Extract the [X, Y] coordinate from the center of the cell holding the provided text.  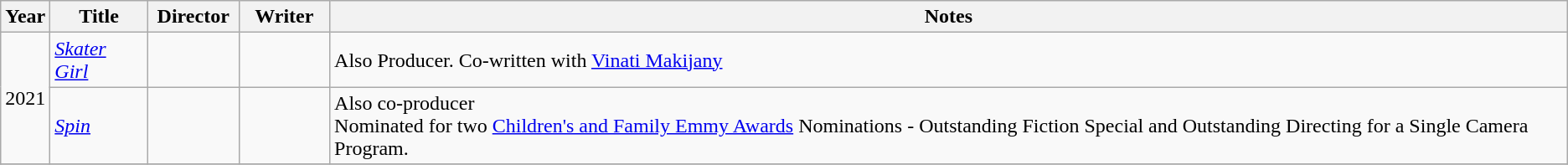
Also Producer. Co-written with Vinati Makijany [949, 60]
Spin [99, 126]
Notes [949, 17]
Year [25, 17]
Skater Girl [99, 60]
Director [193, 17]
Writer [285, 17]
Title [99, 17]
2021 [25, 99]
